Determine the [X, Y] coordinate at the center of the cell enclosing the given text.  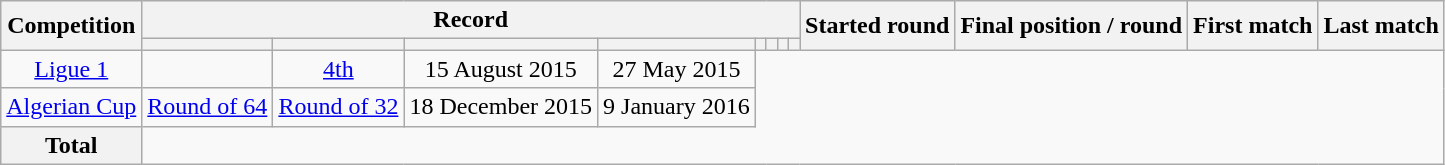
Last match [1381, 26]
Record [471, 20]
9 January 2016 [677, 107]
Round of 64 [208, 107]
27 May 2015 [677, 69]
Ligue 1 [72, 69]
Competition [72, 26]
18 December 2015 [501, 107]
Round of 32 [338, 107]
First match [1253, 26]
Total [72, 145]
Algerian Cup [72, 107]
Final position / round [1072, 26]
Started round [878, 26]
4th [338, 69]
15 August 2015 [501, 69]
